Provide the (X, Y) coordinate of the cell's center where the given text is located.  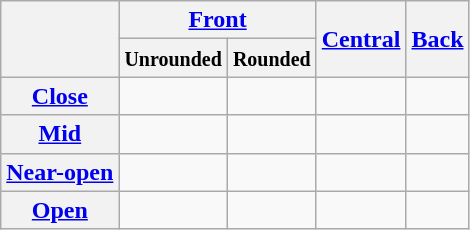
Near-open (60, 172)
Front (218, 20)
Rounded (272, 58)
Open (60, 210)
Back (438, 39)
Close (60, 96)
Mid (60, 134)
Unrounded (173, 58)
Central (361, 39)
